Output the [x, y] coordinate of the center of the cell containing the given text.  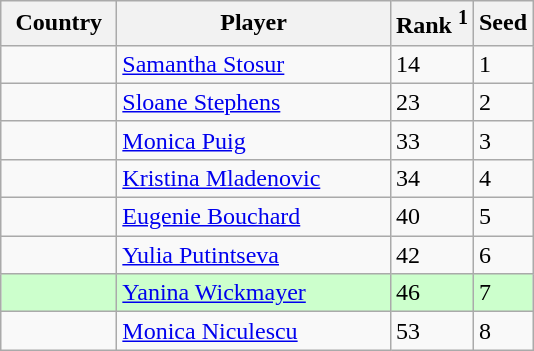
34 [432, 178]
46 [432, 293]
Yanina Wickmayer [254, 293]
Country [59, 24]
33 [432, 140]
2 [502, 102]
7 [502, 293]
Sloane Stephens [254, 102]
23 [432, 102]
Rank 1 [432, 24]
4 [502, 178]
53 [432, 331]
40 [432, 217]
Player [254, 24]
Eugenie Bouchard [254, 217]
5 [502, 217]
6 [502, 255]
8 [502, 331]
Seed [502, 24]
Samantha Stosur [254, 64]
1 [502, 64]
Kristina Mladenovic [254, 178]
Monica Niculescu [254, 331]
3 [502, 140]
Monica Puig [254, 140]
42 [432, 255]
Yulia Putintseva [254, 255]
14 [432, 64]
